Pinpoint the cell where the given text exists, returning its [x, y] midpoint coordinate. 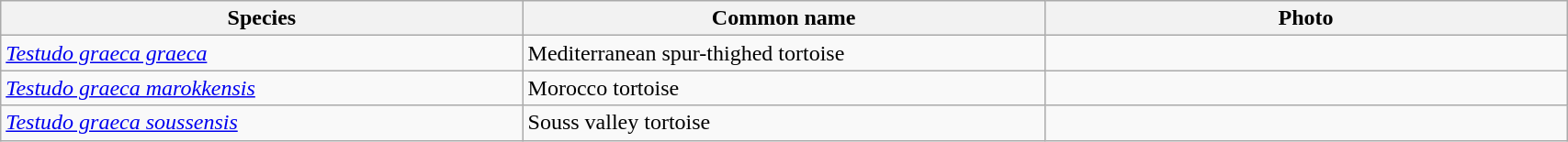
Testudo graeca marokkensis [262, 88]
Mediterranean spur-thighed tortoise [784, 53]
Testudo graeca soussensis [262, 123]
Souss valley tortoise [784, 123]
Photo [1305, 18]
Common name [784, 18]
Species [262, 18]
Testudo graeca graeca [262, 53]
Morocco tortoise [784, 88]
